Return the [X, Y] coordinate for the center point of the cell that contains the specified text.  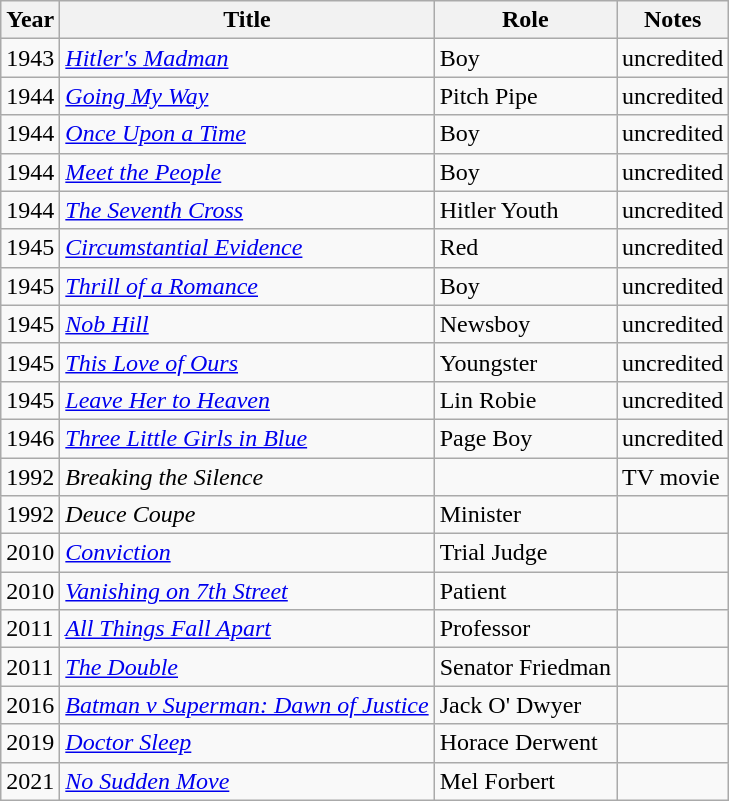
Year [30, 20]
Circumstantial Evidence [247, 248]
Title [247, 20]
Vanishing on 7th Street [247, 591]
Pitch Pipe [525, 96]
2019 [30, 743]
2021 [30, 781]
Jack O' Dwyer [525, 705]
1943 [30, 58]
Thrill of a Romance [247, 286]
No Sudden Move [247, 781]
Lin Robie [525, 400]
1946 [30, 438]
Deuce Coupe [247, 515]
TV movie [673, 477]
Hitler's Madman [247, 58]
All Things Fall Apart [247, 629]
Minister [525, 515]
Notes [673, 20]
Meet the People [247, 172]
This Love of Ours [247, 362]
Youngster [525, 362]
2016 [30, 705]
Going My Way [247, 96]
Three Little Girls in Blue [247, 438]
Batman v Superman: Dawn of Justice [247, 705]
Hitler Youth [525, 210]
Leave Her to Heaven [247, 400]
Doctor Sleep [247, 743]
Newsboy [525, 324]
Page Boy [525, 438]
Senator Friedman [525, 667]
Patient [525, 591]
Nob Hill [247, 324]
Once Upon a Time [247, 134]
Horace Derwent [525, 743]
Conviction [247, 553]
The Double [247, 667]
Breaking the Silence [247, 477]
Trial Judge [525, 553]
Red [525, 248]
Role [525, 20]
The Seventh Cross [247, 210]
Professor [525, 629]
Mel Forbert [525, 781]
